For the text-containing cell, return its midpoint in (X, Y) coordinate format. 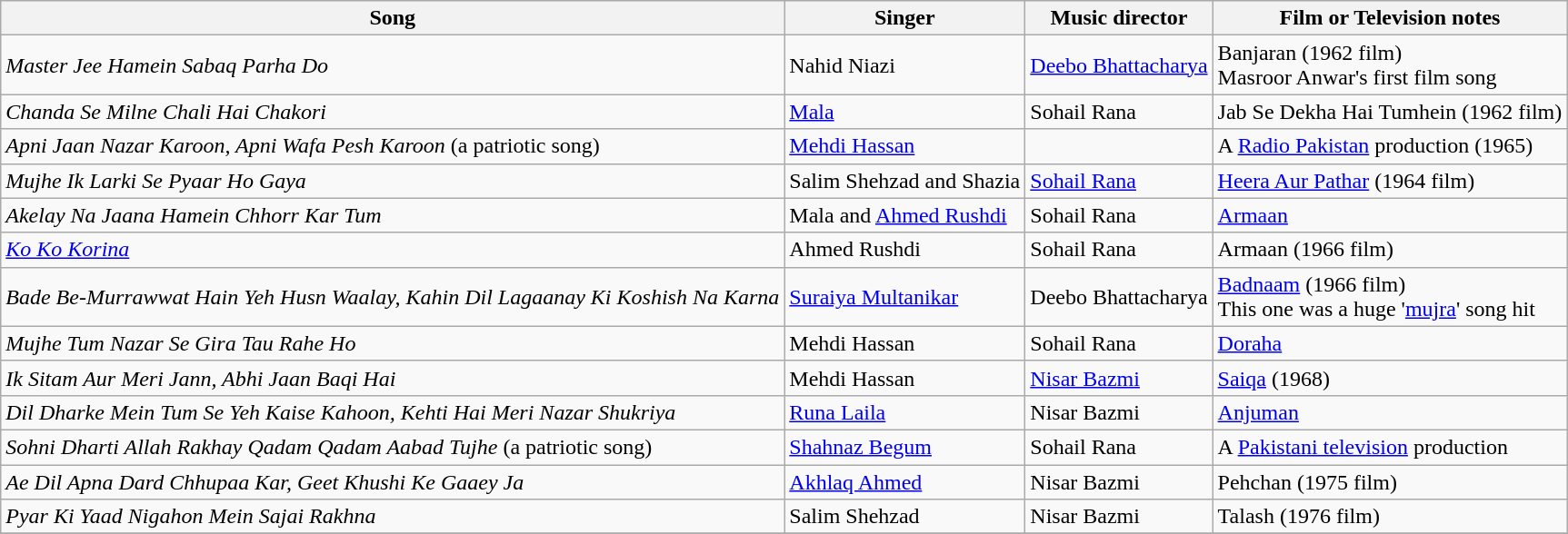
Apni Jaan Nazar Karoon, Apni Wafa Pesh Karoon (a patriotic song) (393, 146)
Mujhe Ik Larki Se Pyaar Ho Gaya (393, 181)
Singer (905, 18)
Jab Se Dekha Hai Tumhein (1962 film) (1390, 112)
Master Jee Hamein Sabaq Parha Do (393, 65)
Saiqa (1968) (1390, 378)
Bade Be-Murrawwat Hain Yeh Husn Waalay, Kahin Dil Lagaanay Ki Koshish Na Karna (393, 296)
Mala and Ahmed Rushdi (905, 215)
Anjuman (1390, 412)
Sohni Dharti Allah Rakhay Qadam Qadam Aabad Tujhe (a patriotic song) (393, 447)
Film or Television notes (1390, 18)
Song (393, 18)
Ik Sitam Aur Meri Jann, Abhi Jaan Baqi Hai (393, 378)
Ko Ko Korina (393, 250)
Nahid Niazi (905, 65)
Music director (1119, 18)
Ae Dil Apna Dard Chhupaa Kar, Geet Khushi Ke Gaaey Ja (393, 482)
Akelay Na Jaana Hamein Chhorr Kar Tum (393, 215)
Armaan (1390, 215)
Doraha (1390, 343)
Armaan (1966 film) (1390, 250)
Pehchan (1975 film) (1390, 482)
Mala (905, 112)
Salim Shehzad and Shazia (905, 181)
Shahnaz Begum (905, 447)
Runa Laila (905, 412)
Dil Dharke Mein Tum Se Yeh Kaise Kahoon, Kehti Hai Meri Nazar Shukriya (393, 412)
Badnaam (1966 film)This one was a huge 'mujra' song hit (1390, 296)
A Radio Pakistan production (1965) (1390, 146)
Talash (1976 film) (1390, 517)
Salim Shehzad (905, 517)
Heera Aur Pathar (1964 film) (1390, 181)
Chanda Se Milne Chali Hai Chakori (393, 112)
A Pakistani television production (1390, 447)
Pyar Ki Yaad Nigahon Mein Sajai Rakhna (393, 517)
Akhlaq Ahmed (905, 482)
Suraiya Multanikar (905, 296)
Banjaran (1962 film) Masroor Anwar's first film song (1390, 65)
Ahmed Rushdi (905, 250)
Mujhe Tum Nazar Se Gira Tau Rahe Ho (393, 343)
